Capture the cell that displays the provided text and extract its (x, y) central coordinate. 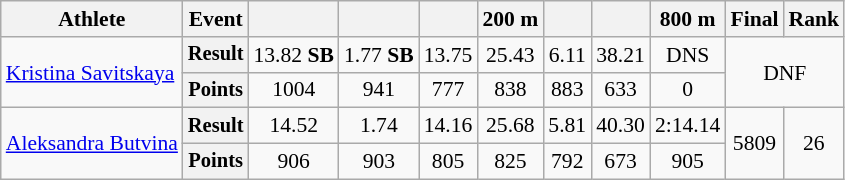
40.30 (620, 126)
792 (567, 162)
Kristina Savitskaya (92, 72)
Athlete (92, 19)
25.68 (510, 126)
633 (620, 90)
13.82 SB (294, 55)
805 (448, 162)
14.52 (294, 126)
673 (620, 162)
2:14.14 (688, 126)
5.81 (567, 126)
838 (510, 90)
DNF (784, 72)
26 (814, 144)
5809 (754, 144)
14.16 (448, 126)
6.11 (567, 55)
777 (448, 90)
DNS (688, 55)
0 (688, 90)
906 (294, 162)
38.21 (620, 55)
905 (688, 162)
200 m (510, 19)
800 m (688, 19)
13.75 (448, 55)
1004 (294, 90)
1.74 (379, 126)
Final (754, 19)
941 (379, 90)
1.77 SB (379, 55)
Event (216, 19)
903 (379, 162)
825 (510, 162)
Rank (814, 19)
883 (567, 90)
Aleksandra Butvina (92, 144)
25.43 (510, 55)
